For the text-containing cell, return its midpoint in (x, y) coordinate format. 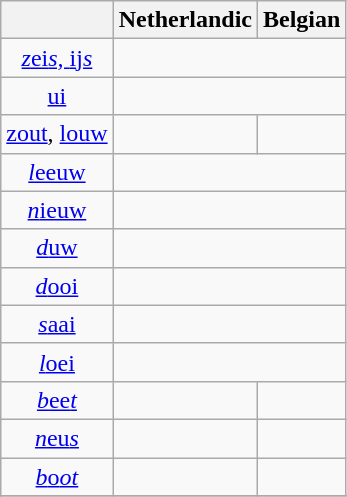
loei (57, 362)
zeis, ijs (57, 58)
Belgian (302, 20)
saai (57, 324)
Netherlandic (185, 20)
zout, louw (57, 134)
neus (57, 438)
duw (57, 248)
nieuw (57, 210)
leeuw (57, 172)
ui (57, 96)
beet (57, 400)
boot (57, 477)
dooi (57, 286)
